Locate the cell with the specified text and output its (X, Y) center coordinate. 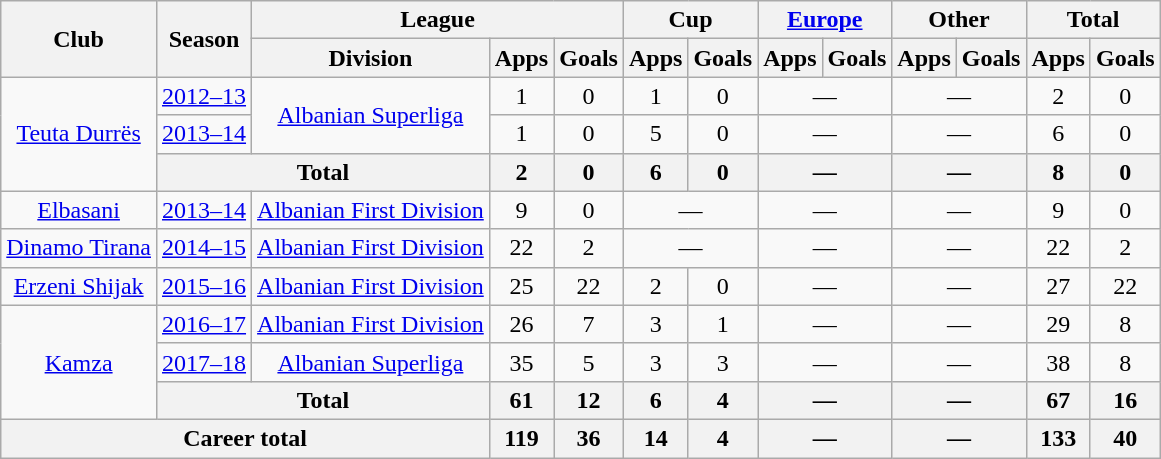
Dinamo Tirana (79, 248)
25 (521, 286)
Division (371, 58)
67 (1058, 400)
14 (655, 438)
2014–15 (204, 248)
2012–13 (204, 96)
119 (521, 438)
Teuta Durrës (79, 134)
38 (1058, 362)
Erzeni Shijak (79, 286)
16 (1125, 400)
27 (1058, 286)
7 (589, 324)
Career total (246, 438)
2016–17 (204, 324)
26 (521, 324)
2015–16 (204, 286)
29 (1058, 324)
League (438, 20)
Kamza (79, 362)
133 (1058, 438)
36 (589, 438)
61 (521, 400)
Club (79, 39)
35 (521, 362)
Season (204, 39)
Cup (690, 20)
Europe (825, 20)
12 (589, 400)
Elbasani (79, 210)
Other (959, 20)
2017–18 (204, 362)
40 (1125, 438)
